From the cell containing the given text, extract its center point as [X, Y] coordinate. 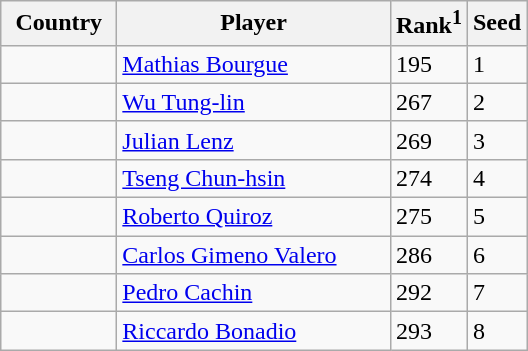
Tseng Chun-hsin [254, 178]
269 [428, 140]
8 [496, 331]
Seed [496, 24]
195 [428, 64]
6 [496, 255]
1 [496, 64]
4 [496, 178]
7 [496, 293]
Mathias Bourgue [254, 64]
Rank1 [428, 24]
275 [428, 217]
Carlos Gimeno Valero [254, 255]
286 [428, 255]
Player [254, 24]
293 [428, 331]
267 [428, 102]
Riccardo Bonadio [254, 331]
5 [496, 217]
Wu Tung-lin [254, 102]
2 [496, 102]
Julian Lenz [254, 140]
Country [59, 24]
Pedro Cachin [254, 293]
274 [428, 178]
Roberto Quiroz [254, 217]
292 [428, 293]
3 [496, 140]
